Search for the cell housing the specified text and yield its (x, y) center coordinate. 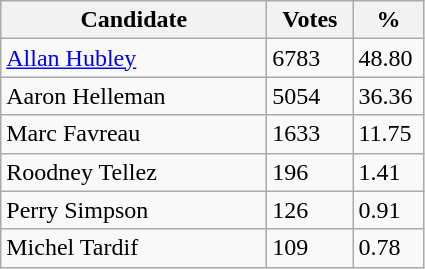
% (388, 20)
196 (310, 172)
5054 (310, 96)
11.75 (388, 134)
1.41 (388, 172)
126 (310, 210)
0.91 (388, 210)
36.36 (388, 96)
Perry Simpson (134, 210)
Votes (310, 20)
109 (310, 248)
1633 (310, 134)
0.78 (388, 248)
Michel Tardif (134, 248)
48.80 (388, 58)
6783 (310, 58)
Candidate (134, 20)
Marc Favreau (134, 134)
Roodney Tellez (134, 172)
Allan Hubley (134, 58)
Aaron Helleman (134, 96)
